Extract the (x, y) coordinate from the center of the cell holding the provided text.  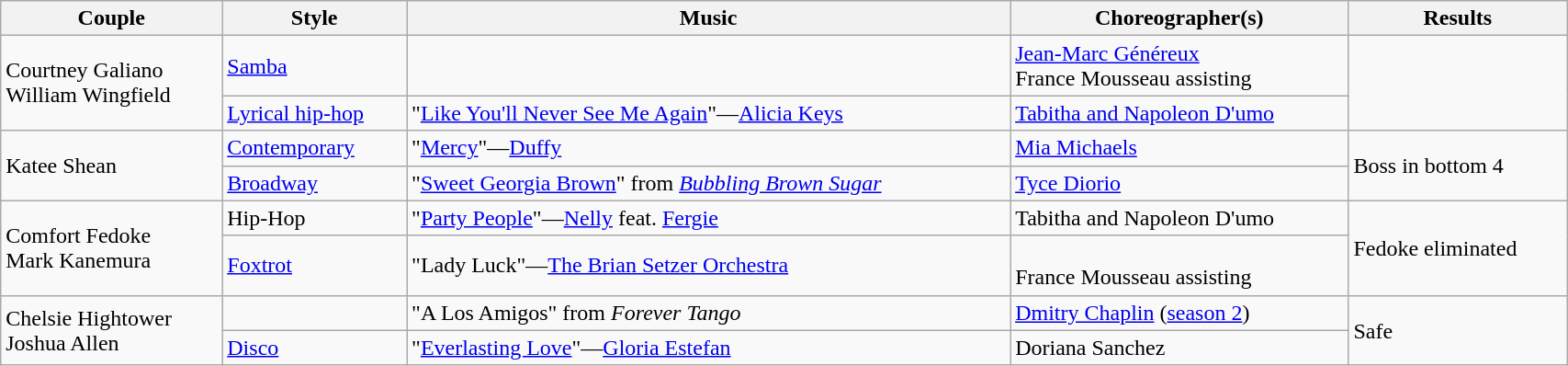
Dmitry Chaplin (season 2) (1179, 313)
Style (314, 18)
Chelsie HightowerJoshua Allen (112, 330)
"Party People"—Nelly feat. Fergie (709, 218)
"Lady Luck"—The Brian Setzer Orchestra (709, 265)
Broadway (314, 183)
Contemporary (314, 148)
Safe (1458, 330)
Katee Shean (112, 166)
Fedoke eliminated (1458, 248)
Results (1458, 18)
Foxtrot (314, 265)
Lyrical hip-hop (314, 113)
Hip-Hop (314, 218)
Tyce Diorio (1179, 183)
Doriana Sanchez (1179, 348)
Music (709, 18)
Samba (314, 66)
Comfort FedokeMark Kanemura (112, 248)
"Sweet Georgia Brown" from Bubbling Brown Sugar (709, 183)
"A Los Amigos" from Forever Tango (709, 313)
Couple (112, 18)
"Like You'll Never See Me Again"—Alicia Keys (709, 113)
"Everlasting Love"—Gloria Estefan (709, 348)
Jean-Marc GénéreuxFrance Mousseau assisting (1179, 66)
Disco (314, 348)
Courtney GalianoWilliam Wingfield (112, 83)
"Mercy"—Duffy (709, 148)
Mia Michaels (1179, 148)
Boss in bottom 4 (1458, 166)
Choreographer(s) (1179, 18)
France Mousseau assisting (1179, 265)
